Capture the cell that displays the provided text and extract its (X, Y) central coordinate. 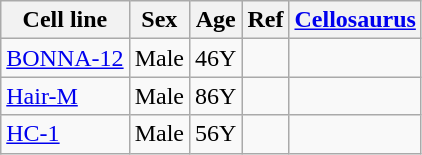
Sex (159, 20)
86Y (216, 96)
Age (216, 20)
Ref (266, 20)
Cellosaurus (355, 20)
46Y (216, 58)
BONNA-12 (65, 58)
Cell line (65, 20)
56Y (216, 134)
Hair-M (65, 96)
HC-1 (65, 134)
